From the cell containing the given text, extract its center point as [X, Y] coordinate. 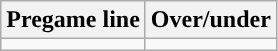
Pregame line [74, 20]
Over/under [210, 20]
